Search for the cell housing the specified text and yield its [x, y] center coordinate. 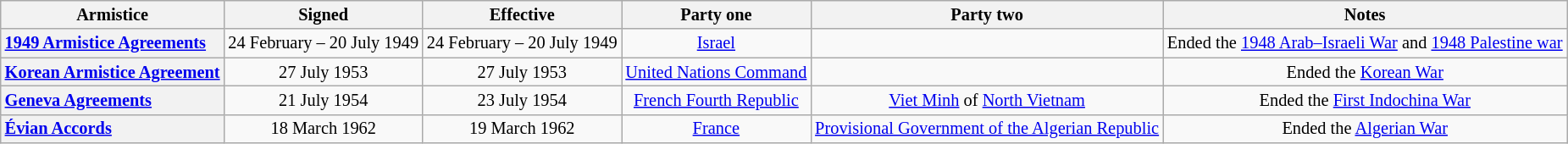
Ended the 1948 Arab–Israeli War and 1948 Palestine war [1366, 43]
Armistice [113, 14]
18 March 1962 [324, 129]
Korean Armistice Agreement [113, 72]
Ended the Korean War [1366, 72]
Party two [987, 14]
1949 Armistice Agreements [113, 43]
Provisional Government of the Algerian Republic [987, 129]
Signed [324, 14]
23 July 1954 [522, 100]
Ended the First Indochina War [1366, 100]
Geneva Agreements [113, 100]
Israel [717, 43]
United Nations Command [717, 72]
Viet Minh of North Vietnam [987, 100]
19 March 1962 [522, 129]
Notes [1366, 14]
Effective [522, 14]
French Fourth Republic [717, 100]
21 July 1954 [324, 100]
Évian Accords [113, 129]
Party one [717, 14]
France [717, 129]
Ended the Algerian War [1366, 129]
